Locate the cell with the specified text and output its (X, Y) center coordinate. 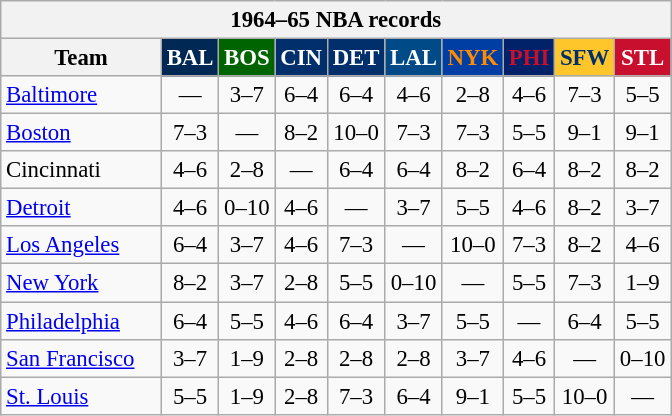
1964–65 NBA records (336, 20)
Los Angeles (82, 245)
SFW (585, 58)
New York (82, 283)
San Francisco (82, 358)
CIN (301, 58)
Cincinnati (82, 170)
BOS (247, 58)
PHI (528, 58)
DET (356, 58)
Philadelphia (82, 321)
Detroit (82, 208)
St. Louis (82, 396)
LAL (414, 58)
Team (82, 58)
Boston (82, 133)
NYK (472, 58)
BAL (190, 58)
Baltimore (82, 95)
STL (643, 58)
